Provide the [X, Y] coordinate of the cell's center where the given text is located.  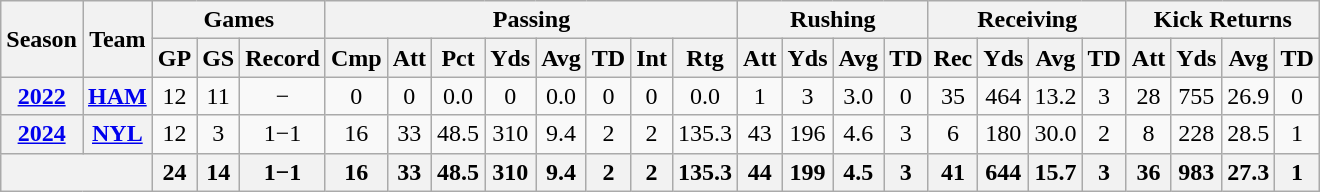
464 [1004, 96]
30.0 [1056, 134]
644 [1004, 172]
2022 [42, 96]
24 [174, 172]
Rtg [704, 58]
28 [1148, 96]
Games [238, 20]
196 [808, 134]
28.5 [1248, 134]
GP [174, 58]
755 [1196, 96]
2024 [42, 134]
41 [953, 172]
Passing [531, 20]
GS [218, 58]
8 [1148, 134]
Season [42, 39]
HAM [117, 96]
199 [808, 172]
Receiving [1027, 20]
27.3 [1248, 172]
Int [652, 58]
Rec [953, 58]
180 [1004, 134]
− [283, 96]
3.0 [858, 96]
Kick Returns [1222, 20]
15.7 [1056, 172]
44 [760, 172]
11 [218, 96]
36 [1148, 172]
4.6 [858, 134]
Record [283, 58]
4.5 [858, 172]
Rushing [834, 20]
228 [1196, 134]
35 [953, 96]
983 [1196, 172]
NYL [117, 134]
14 [218, 172]
13.2 [1056, 96]
6 [953, 134]
Pct [458, 58]
43 [760, 134]
Cmp [356, 58]
Team [117, 39]
26.9 [1248, 96]
